Determine the (x, y) coordinate at the center of the cell enclosing the given text.  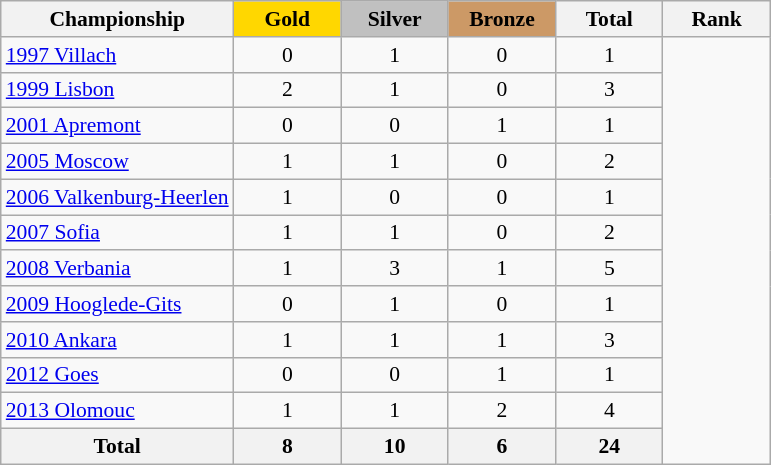
Championship (118, 19)
2001 Apremont (118, 126)
Silver (394, 19)
24 (610, 447)
2008 Verbania (118, 269)
Gold (288, 19)
2007 Sofia (118, 233)
10 (394, 447)
2012 Goes (118, 375)
2006 Valkenburg-Heerlen (118, 197)
1999 Lisbon (118, 90)
Bronze (502, 19)
2009 Hooglede-Gits (118, 304)
6 (502, 447)
2005 Moscow (118, 162)
1997 Villach (118, 55)
2010 Ankara (118, 340)
2013 Olomouc (118, 411)
8 (288, 447)
5 (610, 269)
Rank (716, 19)
4 (610, 411)
